Capture the cell that displays the provided text and extract its (X, Y) central coordinate. 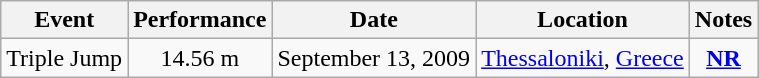
Triple Jump (64, 58)
Location (583, 20)
Notes (723, 20)
Performance (200, 20)
Event (64, 20)
September 13, 2009 (374, 58)
NR (723, 58)
Date (374, 20)
14.56 m (200, 58)
Thessaloniki, Greece (583, 58)
